Locate the cell with the specified text and output its (x, y) center coordinate. 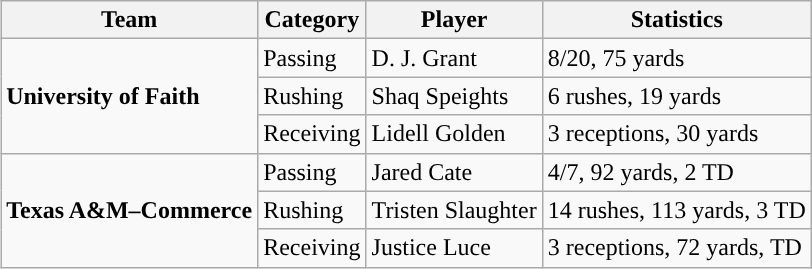
8/20, 75 yards (676, 58)
14 rushes, 113 yards, 3 TD (676, 210)
D. J. Grant (454, 58)
6 rushes, 19 yards (676, 96)
Team (130, 20)
Shaq Speights (454, 96)
Lidell Golden (454, 134)
Statistics (676, 20)
3 receptions, 72 yards, TD (676, 248)
University of Faith (130, 96)
Texas A&M–Commerce (130, 210)
Player (454, 20)
Category (312, 20)
Justice Luce (454, 248)
3 receptions, 30 yards (676, 134)
Tristen Slaughter (454, 210)
4/7, 92 yards, 2 TD (676, 172)
Jared Cate (454, 172)
